Capture the cell that displays the provided text and extract its [x, y] central coordinate. 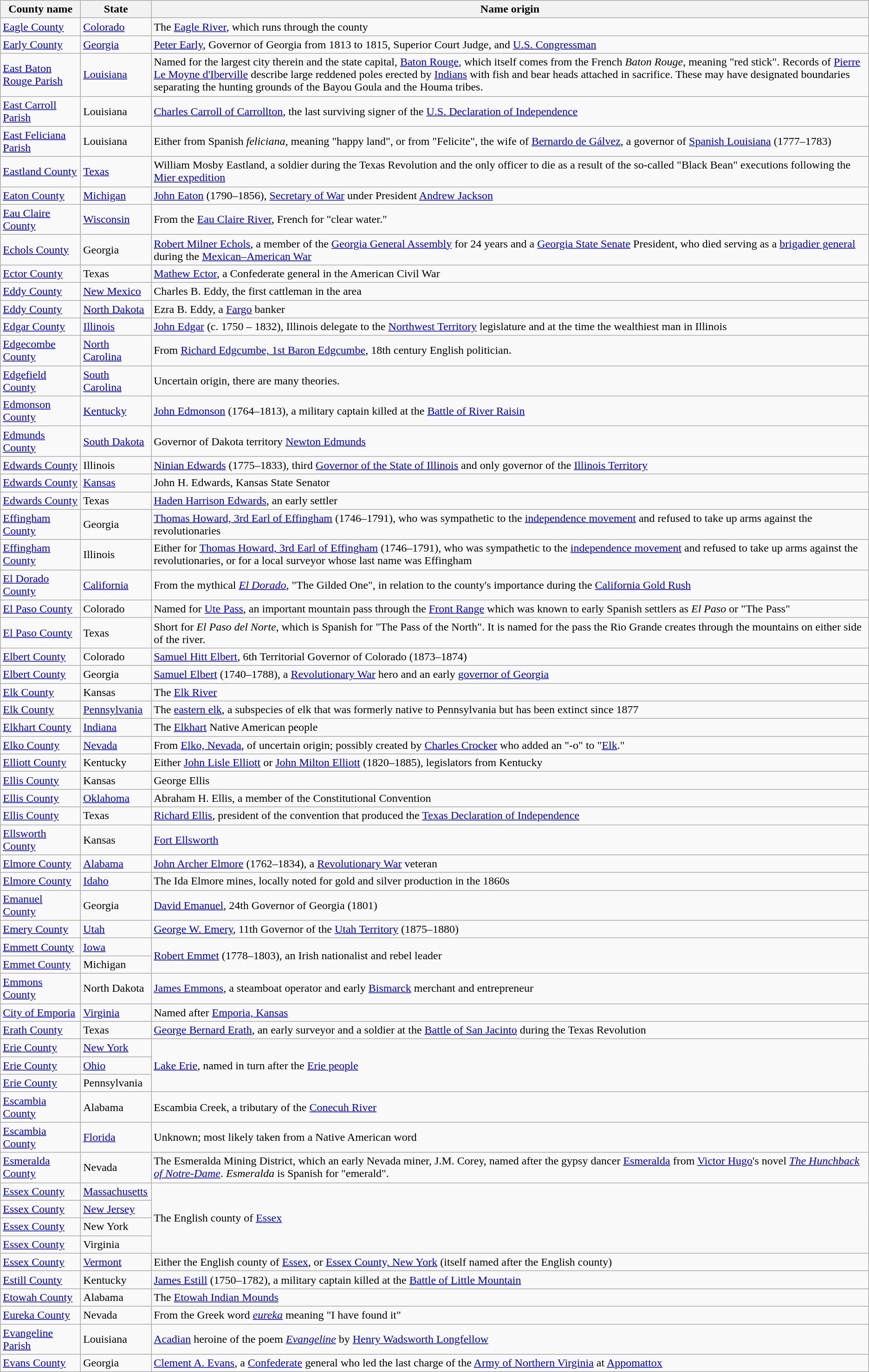
Indiana [116, 728]
George Ellis [510, 780]
Ector County [41, 273]
Massachusetts [116, 1191]
From Elko, Nevada, of uncertain origin; possibly created by Charles Crocker who added an "-o" to "Elk." [510, 745]
Charles B. Eddy, the first cattleman in the area [510, 291]
John Edmonson (1764–1813), a military captain killed at the Battle of River Raisin [510, 411]
Either the English county of Essex, or Essex County, New York (itself named after the English county) [510, 1262]
Eureka County [41, 1315]
Mathew Ector, a Confederate general in the American Civil War [510, 273]
Emmett County [41, 947]
South Dakota [116, 441]
North Carolina [116, 351]
Emmons County [41, 988]
Eaton County [41, 195]
David Emanuel, 24th Governor of Georgia (1801) [510, 905]
Edmunds County [41, 441]
Ohio [116, 1066]
The eastern elk, a subspecies of elk that was formerly native to Pennsylvania but has been extinct since 1877 [510, 710]
East Baton Rouge Parish [41, 75]
Wisconsin [116, 219]
Evans County [41, 1363]
Eagle County [41, 27]
City of Emporia [41, 1013]
California [116, 585]
The English county of Essex [510, 1218]
Florida [116, 1138]
Either John Lisle Elliott or John Milton Elliott (1820–1885), legislators from Kentucky [510, 763]
Utah [116, 929]
Acadian heroine of the poem Evangeline by Henry Wadsworth Longfellow [510, 1339]
Robert Emmet (1778–1803), an Irish nationalist and rebel leader [510, 956]
George W. Emery, 11th Governor of the Utah Territory (1875–1880) [510, 929]
Erath County [41, 1030]
Ezra B. Eddy, a Fargo banker [510, 309]
Abraham H. Ellis, a member of the Constitutional Convention [510, 798]
Unknown; most likely taken from a Native American word [510, 1138]
Elko County [41, 745]
John Edgar (c. 1750 – 1832), Illinois delegate to the Northwest Territory legislature and at the time the wealthiest man in Illinois [510, 327]
From Richard Edgcumbe, 1st Baron Edgcumbe, 18th century English politician. [510, 351]
Eastland County [41, 172]
From the Eau Claire River, French for "clear water." [510, 219]
Fort Ellsworth [510, 839]
Edmonson County [41, 411]
Escambia Creek, a tributary of the Conecuh River [510, 1107]
Idaho [116, 881]
Haden Harrison Edwards, an early settler [510, 501]
New Mexico [116, 291]
Etowah County [41, 1297]
Oklahoma [116, 798]
Edgefield County [41, 381]
Charles Carroll of Carrollton, the last surviving signer of the U.S. Declaration of Independence [510, 111]
John H. Edwards, Kansas State Senator [510, 483]
Emanuel County [41, 905]
East Feliciana Parish [41, 141]
El Dorado County [41, 585]
Named for Ute Pass, an important mountain pass through the Front Range which was known to early Spanish settlers as El Paso or "The Pass" [510, 609]
Vermont [116, 1262]
Richard Ellis, president of the convention that produced the Texas Declaration of Independence [510, 816]
Named after Emporia, Kansas [510, 1013]
Clement A. Evans, a Confederate general who led the last charge of the Army of Northern Virginia at Appomattox [510, 1363]
South Carolina [116, 381]
Esmeralda County [41, 1167]
Uncertain origin, there are many theories. [510, 381]
The Etowah Indian Mounds [510, 1297]
Governor of Dakota territory Newton Edmunds [510, 441]
Ninian Edwards (1775–1833), third Governor of the State of Illinois and only governor of the Illinois Territory [510, 465]
Peter Early, Governor of Georgia from 1813 to 1815, Superior Court Judge, and U.S. Congressman [510, 45]
James Estill (1750–1782), a military captain killed at the Battle of Little Mountain [510, 1280]
East Carroll Parish [41, 111]
John Archer Elmore (1762–1834), a Revolutionary War veteran [510, 864]
John Eaton (1790–1856), Secretary of War under President Andrew Jackson [510, 195]
Samuel Elbert (1740–1788), a Revolutionary War hero and an early governor of Georgia [510, 674]
The Elkhart Native American people [510, 728]
Estill County [41, 1280]
Elkhart County [41, 728]
The Ida Elmore mines, locally noted for gold and silver production in the 1860s [510, 881]
The Elk River [510, 692]
Iowa [116, 947]
Evangeline Parish [41, 1339]
Samuel Hitt Elbert, 6th Territorial Governor of Colorado (1873–1874) [510, 657]
James Emmons, a steamboat operator and early Bismarck merchant and entrepreneur [510, 988]
Emery County [41, 929]
Early County [41, 45]
From the Greek word eureka meaning "I have found it" [510, 1315]
Eau Claire County [41, 219]
State [116, 9]
Lake Erie, named in turn after the Erie people [510, 1066]
Ellsworth County [41, 839]
Name origin [510, 9]
Either from Spanish feliciana, meaning "happy land", or from "Felicite", the wife of Bernardo de Gálvez, a governor of Spanish Louisiana (1777–1783) [510, 141]
Echols County [41, 250]
New Jersey [116, 1209]
The Eagle River, which runs through the county [510, 27]
Elliott County [41, 763]
Edgar County [41, 327]
From the mythical El Dorado, "The Gilded One", in relation to the county's importance during the California Gold Rush [510, 585]
County name [41, 9]
Emmet County [41, 964]
Edgecombe County [41, 351]
George Bernard Erath, an early surveyor and a soldier at the Battle of San Jacinto during the Texas Revolution [510, 1030]
